Capture the cell that displays the provided text and extract its (x, y) central coordinate. 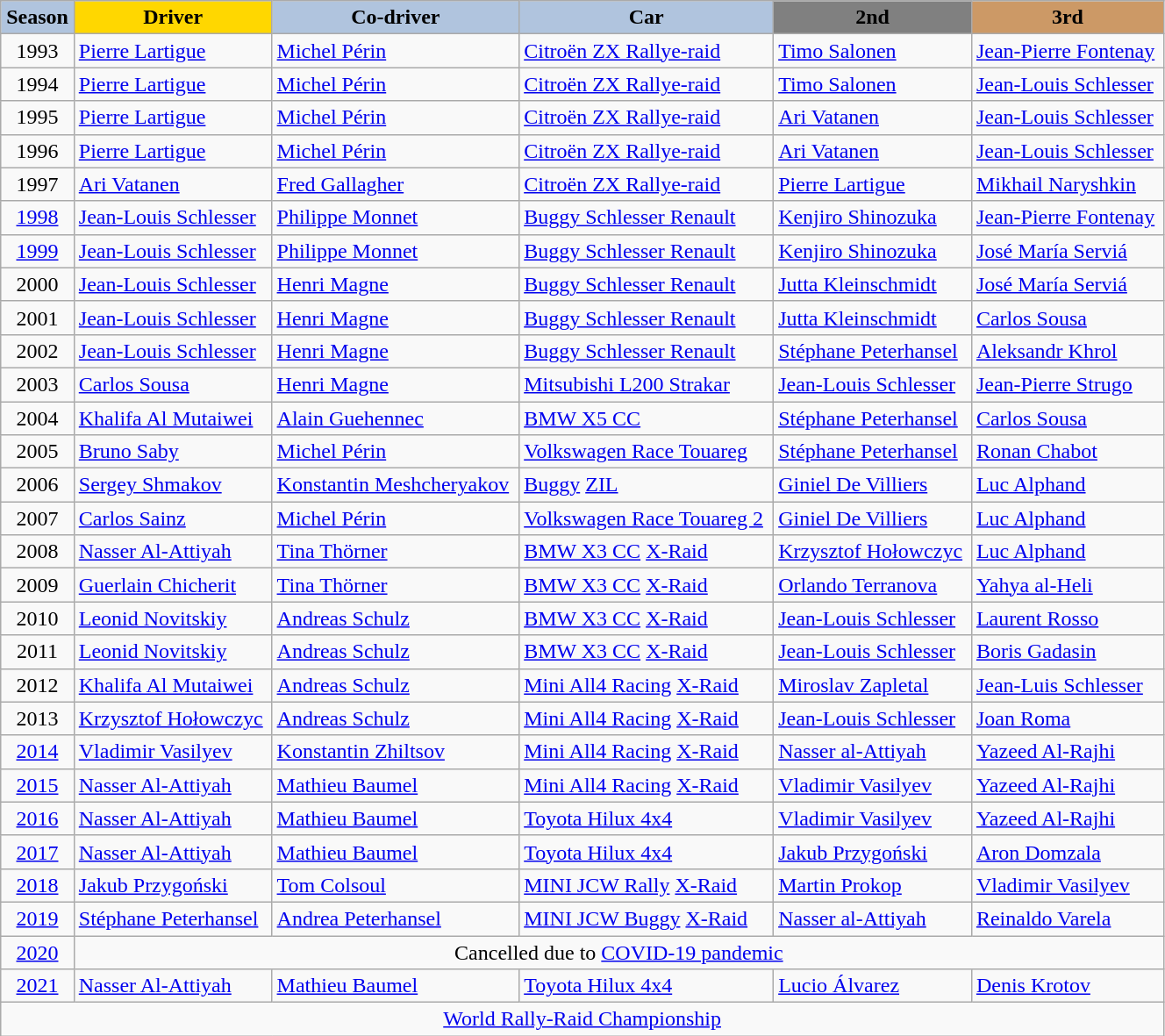
2011 (38, 652)
Martin Prokop (873, 885)
1996 (38, 151)
Driver (173, 18)
1993 (38, 51)
2021 (38, 986)
2004 (38, 418)
1998 (38, 218)
Cancelled due to COVID-19 pandemic (618, 952)
2001 (38, 318)
Guerlain Chicherit (173, 585)
2003 (38, 384)
Joan Roma (1067, 718)
Tom Colsoul (396, 885)
Season (38, 18)
Buggy ZIL (647, 485)
Car (647, 18)
2017 (38, 852)
Fred Gallagher (396, 184)
1995 (38, 118)
Lucio Álvarez (873, 986)
1994 (38, 84)
Denis Krotov (1067, 986)
BMW X5 CC (647, 418)
2015 (38, 785)
2008 (38, 552)
Mitsubishi L200 Strakar (647, 384)
Aleksandr Khrol (1067, 351)
Volkswagen Race Touareg (647, 452)
Aron Domzala (1067, 852)
2006 (38, 485)
1999 (38, 251)
Ronan Chabot (1067, 452)
Volkswagen Race Touareg 2 (647, 518)
Bruno Saby (173, 452)
3rd (1067, 18)
Konstantin Zhiltsov (396, 752)
2020 (38, 952)
2016 (38, 818)
2010 (38, 618)
Sergey Shmakov (173, 485)
Yahya al-Heli (1067, 585)
Reinaldo Varela (1067, 918)
Konstantin Meshcheryakov (396, 485)
Jean-Pierre Strugo (1067, 384)
2007 (38, 518)
2014 (38, 752)
1997 (38, 184)
2000 (38, 284)
Alain Guehennec (396, 418)
2002 (38, 351)
2019 (38, 918)
MINI JCW Rally X-Raid (647, 885)
2012 (38, 685)
Carlos Sainz (173, 518)
World Rally-Raid Championship (582, 1019)
2009 (38, 585)
2nd (873, 18)
Jean-Luis Schlesser (1067, 685)
Miroslav Zapletal (873, 685)
Laurent Rosso (1067, 618)
2005 (38, 452)
Boris Gadasin (1067, 652)
MINI JCW Buggy X-Raid (647, 918)
Andrea Peterhansel (396, 918)
Mikhail Naryshkin (1067, 184)
2013 (38, 718)
Co-driver (396, 18)
Orlando Terranova (873, 585)
2018 (38, 885)
